Return [x, y] of the center of cell containing provided text 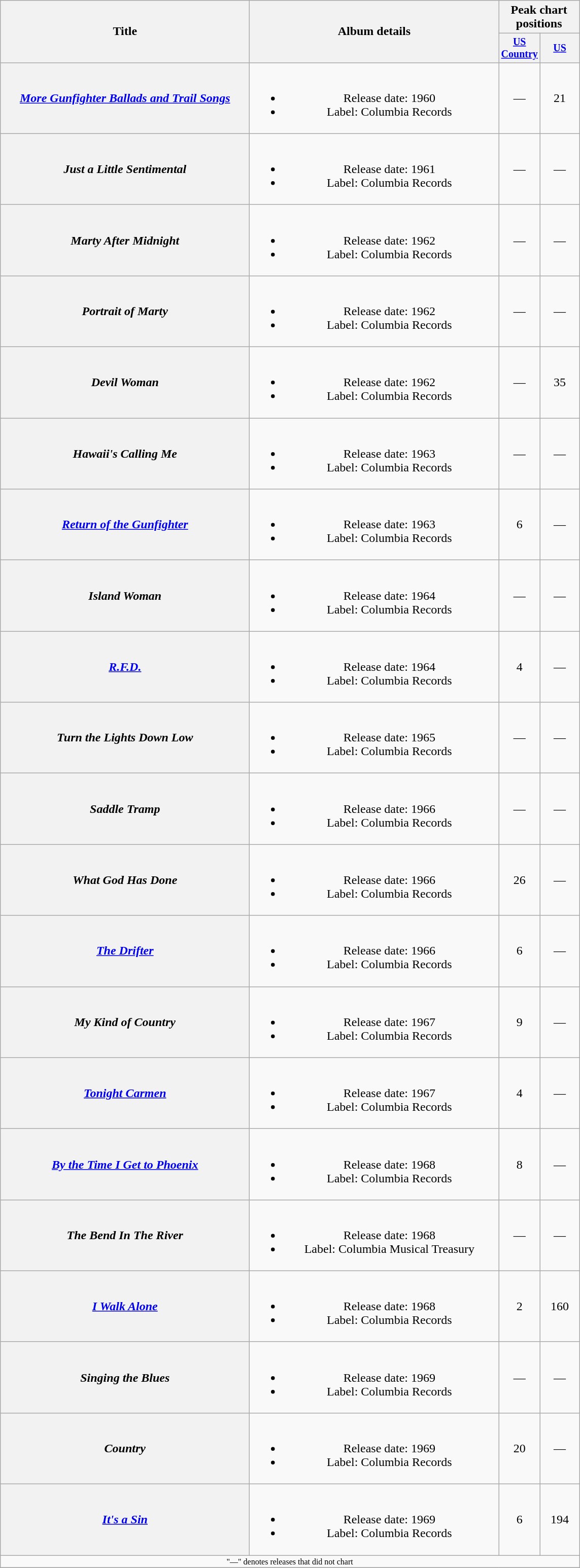
Just a Little Sentimental [125, 169]
21 [560, 98]
Title [125, 31]
Portrait of Marty [125, 311]
194 [560, 1520]
It's a Sin [125, 1520]
Return of the Gunfighter [125, 525]
Peak chartpositions [539, 17]
35 [560, 383]
Release date: 1960Label: Columbia Records [374, 98]
Country [125, 1448]
More Gunfighter Ballads and Trail Songs [125, 98]
160 [560, 1306]
Devil Woman [125, 383]
My Kind of Country [125, 1022]
Singing the Blues [125, 1377]
The Drifter [125, 951]
US [560, 48]
Release date: 1968Label: Columbia Musical Treasury [374, 1235]
Release date: 1965Label: Columbia Records [374, 738]
US Country [520, 48]
2 [520, 1306]
What God Has Done [125, 880]
Island Woman [125, 596]
Tonight Carmen [125, 1093]
26 [520, 880]
20 [520, 1448]
Marty After Midnight [125, 240]
R.F.D. [125, 667]
Album details [374, 31]
Hawaii's Calling Me [125, 454]
"—" denotes releases that did not chart [290, 1561]
Saddle Tramp [125, 809]
8 [520, 1164]
I Walk Alone [125, 1306]
By the Time I Get to Phoenix [125, 1164]
9 [520, 1022]
Turn the Lights Down Low [125, 738]
Release date: 1961Label: Columbia Records [374, 169]
The Bend In The River [125, 1235]
